Search for the cell housing the specified text and yield its [X, Y] center coordinate. 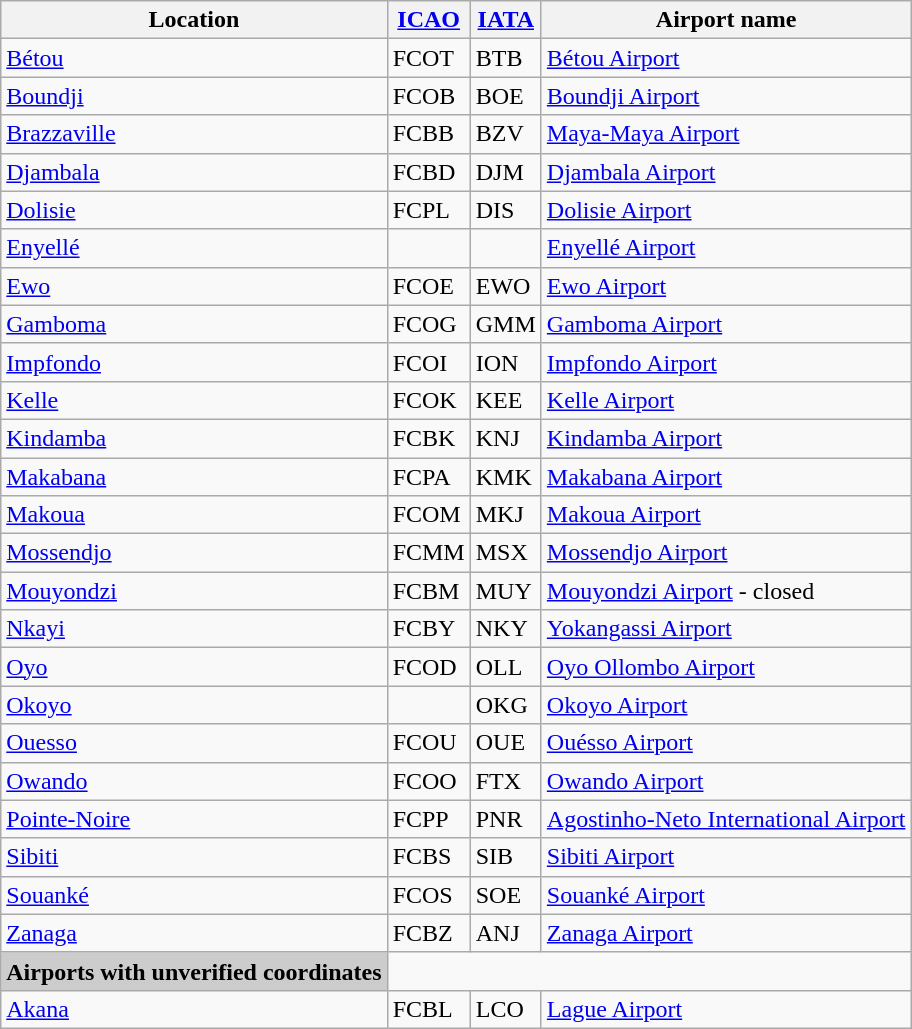
KMK [506, 477]
OLL [506, 667]
OKG [506, 705]
Owando Airport [726, 781]
Mossendjo Airport [726, 553]
PNR [506, 819]
ICAO [428, 20]
Oyo [194, 667]
Impfondo [194, 362]
Bétou [194, 58]
Djambala [194, 172]
MKJ [506, 515]
Zanaga Airport [726, 933]
Kelle [194, 400]
Owando [194, 781]
KNJ [506, 438]
FCBB [428, 134]
Kelle Airport [726, 400]
FCOB [428, 96]
NKY [506, 629]
FCMM [428, 553]
FCOE [428, 286]
Airports with unverified coordinates [194, 971]
FTX [506, 781]
Souanké [194, 895]
Mouyondzi Airport - closed [726, 591]
Pointe-Noire [194, 819]
Airport name [726, 20]
EWO [506, 286]
Makabana [194, 477]
FCBL [428, 1009]
BOE [506, 96]
Mouyondzi [194, 591]
IATA [506, 20]
Lague Airport [726, 1009]
Sibiti [194, 857]
BZV [506, 134]
Ewo [194, 286]
Souanké Airport [726, 895]
FCPL [428, 210]
FCOK [428, 400]
Agostinho-Neto International Airport [726, 819]
DJM [506, 172]
Boundji Airport [726, 96]
FCOS [428, 895]
SIB [506, 857]
DIS [506, 210]
FCOD [428, 667]
GMM [506, 324]
FCBY [428, 629]
FCPP [428, 819]
Makabana Airport [726, 477]
Brazzaville [194, 134]
Makoua [194, 515]
LCO [506, 1009]
Sibiti Airport [726, 857]
Oyo Ollombo Airport [726, 667]
FCBM [428, 591]
FCPA [428, 477]
MSX [506, 553]
Mossendjo [194, 553]
Enyellé [194, 248]
ION [506, 362]
Yokangassi Airport [726, 629]
Dolisie Airport [726, 210]
Akana [194, 1009]
Gamboma Airport [726, 324]
KEE [506, 400]
Ouésso Airport [726, 743]
Maya-Maya Airport [726, 134]
Gamboma [194, 324]
ANJ [506, 933]
FCBZ [428, 933]
Okoyo [194, 705]
Ouesso [194, 743]
FCOG [428, 324]
Enyellé Airport [726, 248]
OUE [506, 743]
Boundji [194, 96]
FCBD [428, 172]
Okoyo Airport [726, 705]
FCOT [428, 58]
Nkayi [194, 629]
FCBS [428, 857]
FCBK [428, 438]
Ewo Airport [726, 286]
SOE [506, 895]
Djambala Airport [726, 172]
Dolisie [194, 210]
Impfondo Airport [726, 362]
BTB [506, 58]
Kindamba [194, 438]
Makoua Airport [726, 515]
Zanaga [194, 933]
FCOU [428, 743]
FCOI [428, 362]
Kindamba Airport [726, 438]
MUY [506, 591]
Bétou Airport [726, 58]
FCOM [428, 515]
Location [194, 20]
FCOO [428, 781]
